Provide the [x, y] coordinate of the cell's center where the given text is located.  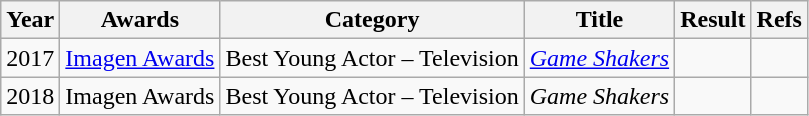
Awards [140, 20]
2017 [30, 58]
Category [372, 20]
Refs [779, 20]
Result [713, 20]
Year [30, 20]
2018 [30, 96]
Title [599, 20]
